Determine the (X, Y) coordinate at the center of the cell enclosing the given text.  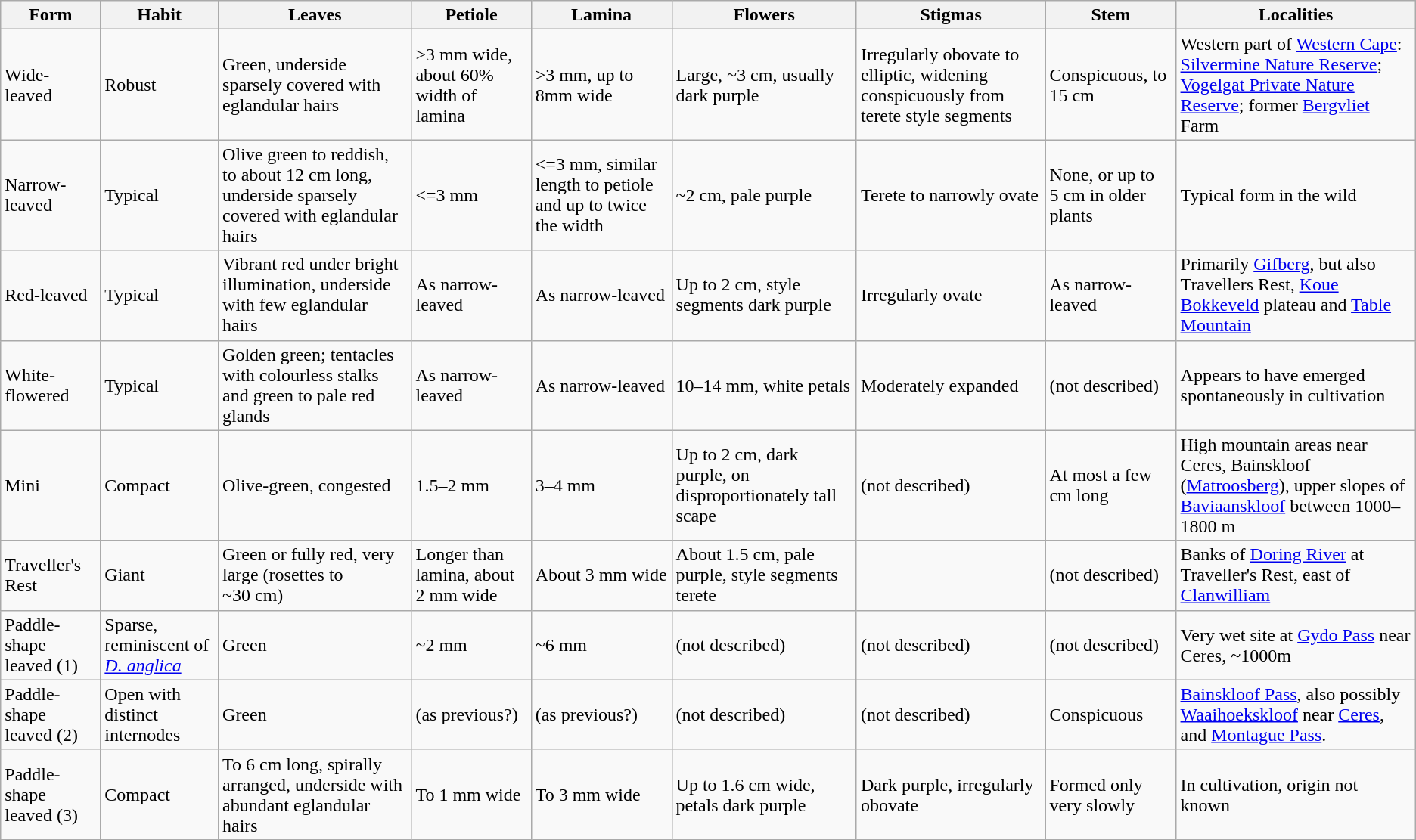
In cultivation, origin not known (1296, 794)
Olive-green, congested (315, 485)
Green or fully red, very large (rosettes to ~30 cm) (315, 575)
Sparse, reminiscent of D. anglica (160, 645)
Primarily Gifberg, but also Travellers Rest, Koue Bokkeveld plateau and Table Mountain (1296, 295)
<=3 mm (471, 195)
Paddle-shape leaved (3) (51, 794)
About 3 mm wide (601, 575)
~2 cm, pale purple (764, 195)
Formed only very slowly (1110, 794)
Mini (51, 485)
At most a few cm long (1110, 485)
3–4 mm (601, 485)
Robust (160, 85)
Lamina (601, 15)
Form (51, 15)
Habit (160, 15)
Large, ~3 cm, usually dark purple (764, 85)
Open with distinct internodes (160, 714)
To 3 mm wide (601, 794)
Olive green to reddish, to about 12 cm long, underside sparsely covered with eglandular hairs (315, 195)
Up to 2 cm, style segments dark purple (764, 295)
Banks of Doring River at Traveller's Rest, east of Clanwilliam (1296, 575)
1.5–2 mm (471, 485)
Up to 2 cm, dark purple, on disproportionately tall scape (764, 485)
Very wet site at Gydo Pass near Ceres, ~1000m (1296, 645)
<=3 mm, similar length to petiole and up to twice the width (601, 195)
Flowers (764, 15)
Moderately expanded (951, 386)
>3 mm wide, about 60% width of lamina (471, 85)
Wide-leaved (51, 85)
To 6 cm long, spirally arranged, underside with abundant eglandular hairs (315, 794)
Dark purple, irregularly obovate (951, 794)
High mountain areas near Ceres, Bainskloof (Matroosberg), upper slopes of Baviaanskloof between 1000–1800 m (1296, 485)
Paddle-shape leaved (2) (51, 714)
Giant (160, 575)
Petiole (471, 15)
Bainskloof Pass, also possibly Waaihoekskloof near Ceres, and Montague Pass. (1296, 714)
Appears to have emerged spontaneously in cultivation (1296, 386)
Golden green; tentacles with colourless stalks and green to pale red glands (315, 386)
Longer than lamina, about 2 mm wide (471, 575)
~2 mm (471, 645)
Traveller's Rest (51, 575)
White-flowered (51, 386)
Green, underside sparsely covered with eglandular hairs (315, 85)
Up to 1.6 cm wide, petals dark purple (764, 794)
Stem (1110, 15)
Leaves (315, 15)
Vibrant red under bright illumination, underside with few eglandular hairs (315, 295)
To 1 mm wide (471, 794)
Terete to narrowly ovate (951, 195)
Narrow-leaved (51, 195)
Conspicuous, to 15 cm (1110, 85)
Stigmas (951, 15)
~6 mm (601, 645)
None, or up to 5 cm in older plants (1110, 195)
About 1.5 cm, pale purple, style segments terete (764, 575)
Paddle-shape leaved (1) (51, 645)
Conspicuous (1110, 714)
Red-leaved (51, 295)
Irregularly obovate to elliptic, widening conspicuously from terete style segments (951, 85)
Western part of Western Cape: Silvermine Nature Reserve; Vogelgat Private Nature Reserve; former Bergvliet Farm (1296, 85)
Localities (1296, 15)
>3 mm, up to 8mm wide (601, 85)
Typical form in the wild (1296, 195)
Irregularly ovate (951, 295)
10–14 mm, white petals (764, 386)
